Locate the cell with the specified text and output its [X, Y] center coordinate. 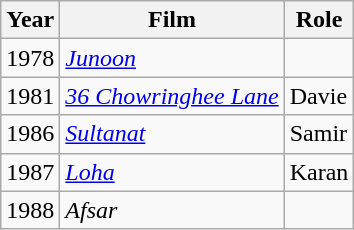
1981 [30, 96]
1987 [30, 172]
Film [172, 20]
Junoon [172, 58]
Afsar [172, 210]
Karan [319, 172]
1986 [30, 134]
1988 [30, 210]
Year [30, 20]
Sultanat [172, 134]
Loha [172, 172]
Davie [319, 96]
Samir [319, 134]
36 Chowringhee Lane [172, 96]
Role [319, 20]
1978 [30, 58]
